Identify which cell holds the provided text, then report its [X, Y] central coordinate. 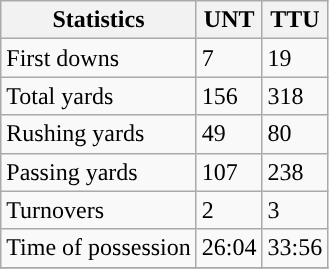
UNT [229, 20]
19 [295, 58]
Total yards [99, 96]
238 [295, 172]
Passing yards [99, 172]
Rushing yards [99, 134]
Turnovers [99, 210]
Time of possession [99, 248]
26:04 [229, 248]
Statistics [99, 20]
49 [229, 134]
2 [229, 210]
First downs [99, 58]
TTU [295, 20]
107 [229, 172]
3 [295, 210]
156 [229, 96]
33:56 [295, 248]
7 [229, 58]
318 [295, 96]
80 [295, 134]
